Search for the cell housing the specified text and yield its [X, Y] center coordinate. 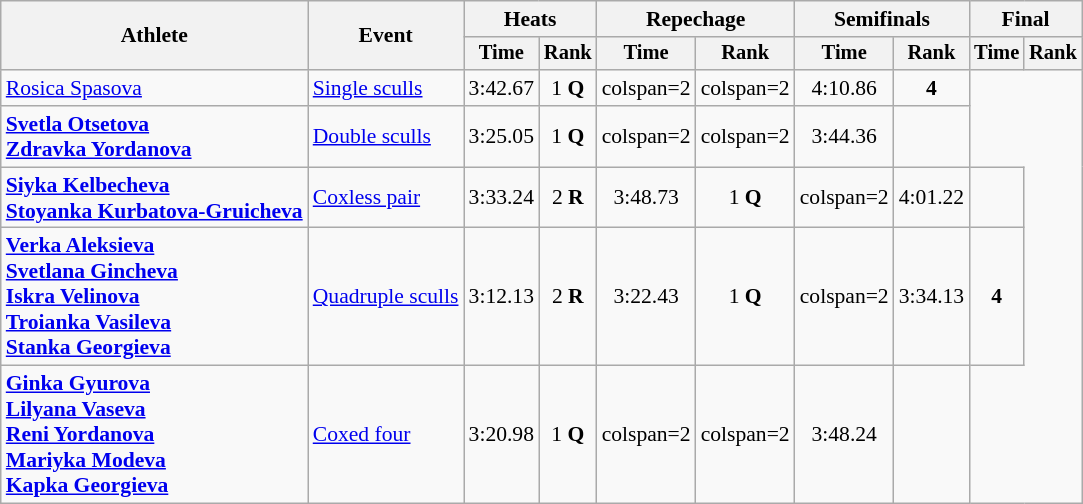
3:42.67 [502, 88]
3:12.13 [502, 297]
Final [1025, 19]
Ginka GyurovaLilyana VasevaReni YordanovaMariyka ModevaKapka Georgieva [154, 435]
Double sculls [386, 136]
3:22.43 [646, 297]
4:10.86 [844, 88]
3:44.36 [844, 136]
Single sculls [386, 88]
Event [386, 36]
3:48.73 [646, 198]
Verka AleksievaSvetlana GinchevaIskra VelinovaTroianka Vasileva Stanka Georgieva [154, 297]
Athlete [154, 36]
Semifinals [882, 19]
Siyka KelbechevaStoyanka Kurbatova-Gruicheva [154, 198]
Heats [530, 19]
Quadruple sculls [386, 297]
3:25.05 [502, 136]
Rosica Spasova [154, 88]
3:48.24 [844, 435]
Repechage [696, 19]
Coxed four [386, 435]
3:33.24 [502, 198]
3:34.13 [932, 297]
Coxless pair [386, 198]
Svetla OtsetovaZdravka Yordanova [154, 136]
3:20.98 [502, 435]
4:01.22 [932, 198]
